Return (x, y) of the center of cell containing provided text 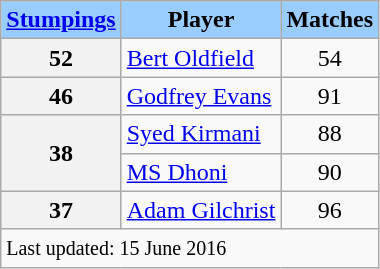
Matches (330, 20)
Syed Kirmani (201, 134)
MS Dhoni (201, 172)
54 (330, 58)
Player (201, 20)
90 (330, 172)
Last updated: 15 June 2016 (190, 248)
Godfrey Evans (201, 96)
38 (61, 153)
96 (330, 210)
Adam Gilchrist (201, 210)
52 (61, 58)
91 (330, 96)
Bert Oldfield (201, 58)
37 (61, 210)
46 (61, 96)
88 (330, 134)
Stumpings (61, 20)
